Provide the (x, y) coordinate of the cell's center where the given text is located.  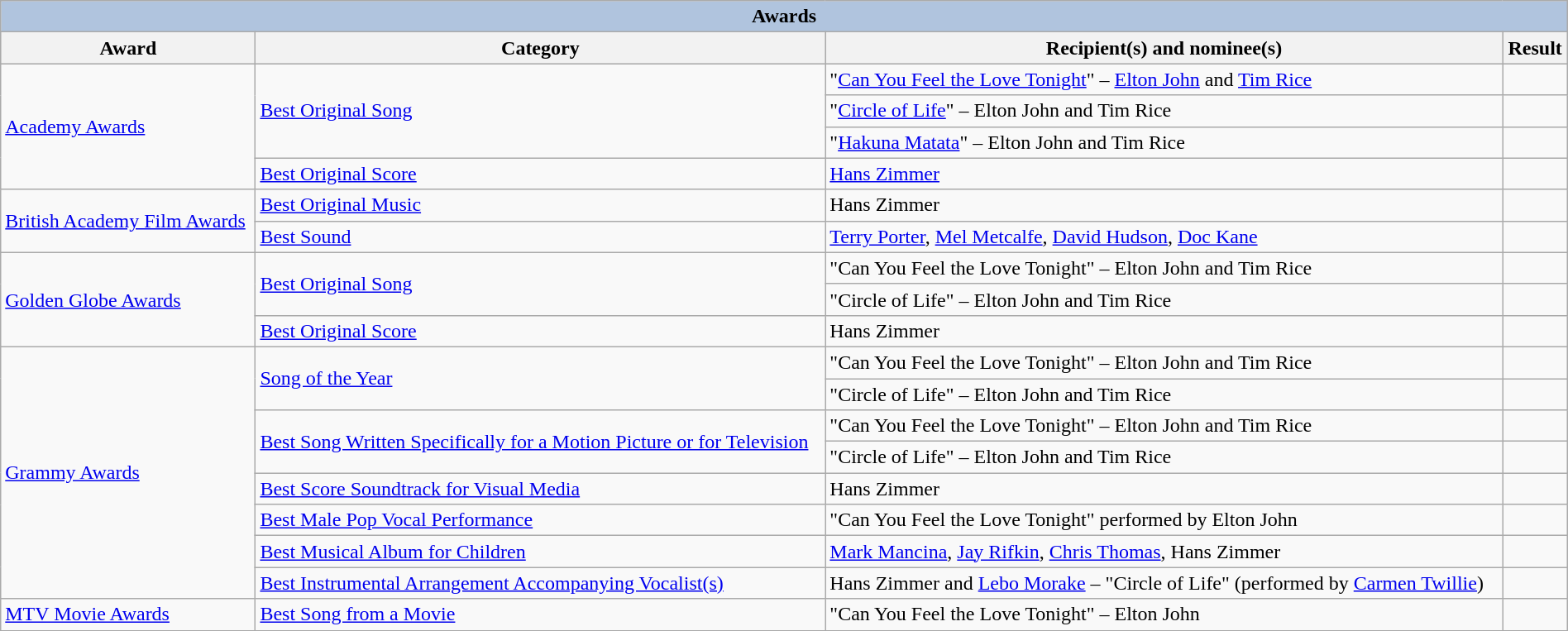
Grammy Awards (128, 472)
Best Score Soundtrack for Visual Media (541, 489)
MTV Movie Awards (128, 614)
Result (1535, 48)
Song of the Year (541, 378)
Awards (784, 17)
Mark Mancina, Jay Rifkin, Chris Thomas, Hans Zimmer (1164, 552)
Best Musical Album for Children (541, 552)
"Can You Feel the Love Tonight" performed by Elton John (1164, 520)
Hans Zimmer and Lebo Morake – "Circle of Life" (performed by Carmen Twillie) (1164, 583)
British Academy Film Awards (128, 221)
Best Sound (541, 237)
Golden Globe Awards (128, 299)
Best Male Pop Vocal Performance (541, 520)
Best Instrumental Arrangement Accompanying Vocalist(s) (541, 583)
Academy Awards (128, 127)
Award (128, 48)
"Hakuna Matata" – Elton John and Tim Rice (1164, 142)
Terry Porter, Mel Metcalfe, David Hudson, Doc Kane (1164, 237)
Best Song from a Movie (541, 614)
Best Original Music (541, 205)
Best Song Written Specifically for a Motion Picture or for Television (541, 442)
"Can You Feel the Love Tonight" – Elton John (1164, 614)
Recipient(s) and nominee(s) (1164, 48)
Category (541, 48)
